From the cell containing the given text, extract its center point as (X, Y) coordinate. 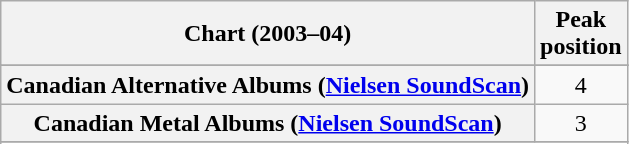
Canadian Alternative Albums (Nielsen SoundScan) (268, 85)
Canadian Metal Albums (Nielsen SoundScan) (268, 123)
Peakposition (581, 34)
4 (581, 85)
Chart (2003–04) (268, 34)
3 (581, 123)
